Determine the (X, Y) coordinate at the center of the cell enclosing the given text.  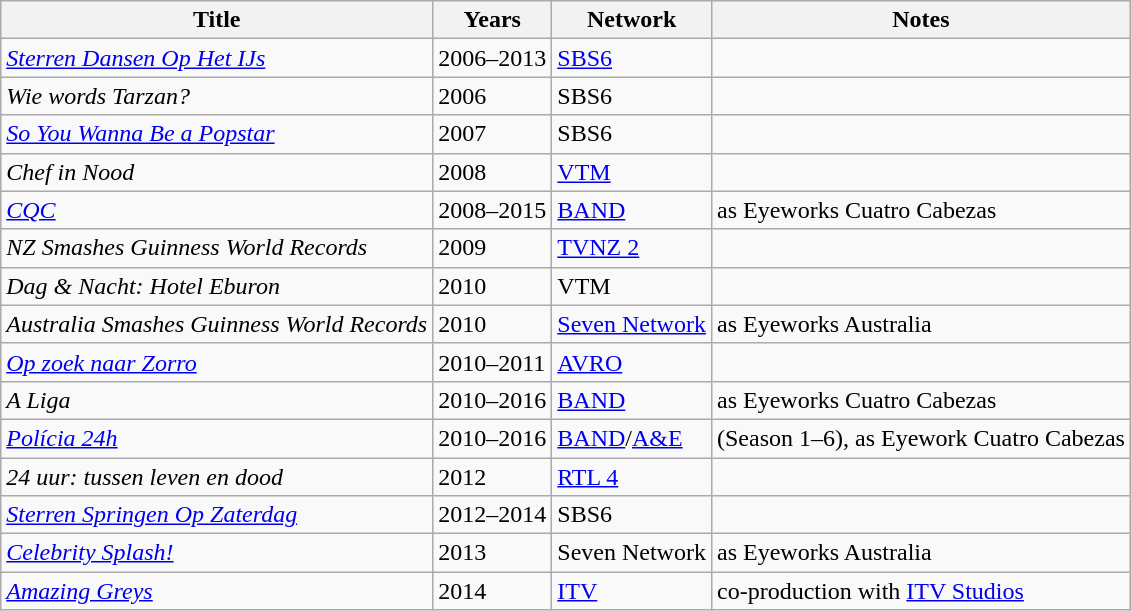
24 uur: tussen leven en dood (217, 477)
Dag & Nacht: Hotel Eburon (217, 286)
AVRO (632, 362)
2006 (492, 96)
CQC (217, 210)
2008–2015 (492, 210)
Wie words Tarzan? (217, 96)
Notes (920, 20)
Amazing Greys (217, 591)
2008 (492, 172)
Sterren Springen Op Zaterdag (217, 515)
Chef in Nood (217, 172)
Polícia 24h (217, 438)
(Season 1–6), as Eyework Cuatro Cabezas (920, 438)
BAND/A&E (632, 438)
2009 (492, 248)
Australia Smashes Guinness World Records (217, 324)
2013 (492, 553)
RTL 4 (632, 477)
2007 (492, 134)
Years (492, 20)
So You Wanna Be a Popstar (217, 134)
ITV (632, 591)
Title (217, 20)
2014 (492, 591)
Network (632, 20)
2012 (492, 477)
2010–2011 (492, 362)
2012–2014 (492, 515)
Celebrity Splash! (217, 553)
2006–2013 (492, 58)
TVNZ 2 (632, 248)
A Liga (217, 400)
Sterren Dansen Op Het IJs (217, 58)
Op zoek naar Zorro (217, 362)
NZ Smashes Guinness World Records (217, 248)
co-production with ITV Studios (920, 591)
